From the cell containing the given text, extract its center point as (x, y) coordinate. 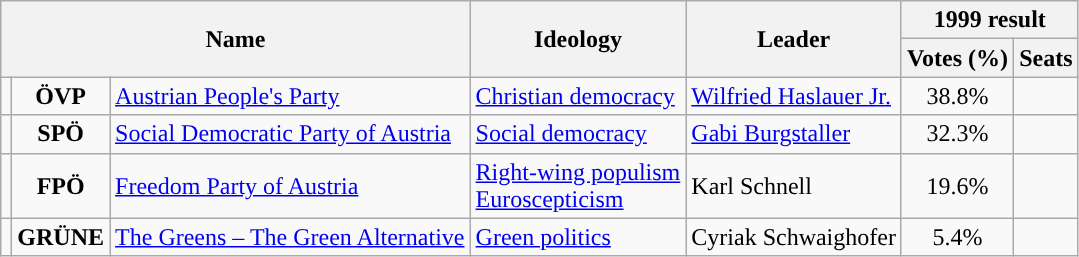
The Greens – The Green Alternative (290, 237)
Karl Schnell (794, 186)
19.6% (957, 186)
Name (236, 39)
ÖVP (61, 96)
Leader (794, 39)
FPÖ (61, 186)
Ideology (578, 39)
Right-wing populismEuroscepticism (578, 186)
Freedom Party of Austria (290, 186)
Christian democracy (578, 96)
Social democracy (578, 134)
5.4% (957, 237)
1999 result (990, 20)
SPÖ (61, 134)
Wilfried Haslauer Jr. (794, 96)
Social Democratic Party of Austria (290, 134)
Austrian People's Party (290, 96)
Gabi Burgstaller (794, 134)
Green politics (578, 237)
Cyriak Schwaighofer (794, 237)
Votes (%) (957, 58)
32.3% (957, 134)
Seats (1046, 58)
GRÜNE (61, 237)
38.8% (957, 96)
